Scan for the cell matching the given text and deliver its [X, Y] coordinate at center. 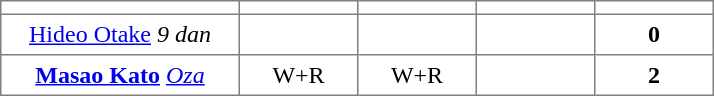
2 [654, 75]
Masao Kato Oza [120, 75]
Hideo Otake 9 dan [120, 34]
0 [654, 34]
